Scan for the cell matching the given text and deliver its [x, y] coordinate at center. 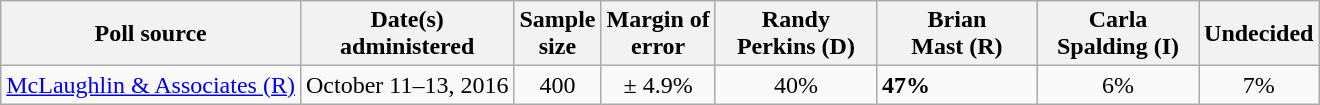
Undecided [1259, 34]
6% [1118, 85]
Samplesize [558, 34]
October 11–13, 2016 [406, 85]
CarlaSpalding (I) [1118, 34]
400 [558, 85]
40% [796, 85]
RandyPerkins (D) [796, 34]
Date(s)administered [406, 34]
± 4.9% [658, 85]
Margin oferror [658, 34]
7% [1259, 85]
47% [956, 85]
BrianMast (R) [956, 34]
Poll source [151, 34]
McLaughlin & Associates (R) [151, 85]
